Determine the (x, y) coordinate at the center of the cell enclosing the given text.  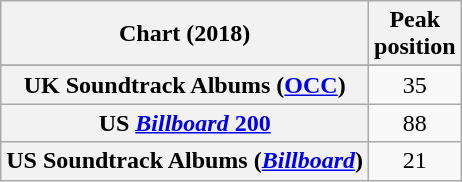
UK Soundtrack Albums (OCC) (185, 85)
88 (415, 123)
35 (415, 85)
US Billboard 200 (185, 123)
21 (415, 161)
US Soundtrack Albums (Billboard) (185, 161)
Peakposition (415, 34)
Chart (2018) (185, 34)
